Find where the given text appears and provide that cell's center as (x, y) coordinate. 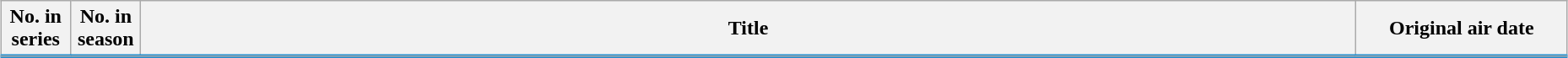
Title (748, 29)
No. in season (106, 29)
No. in series (35, 29)
Original air date (1462, 29)
